Output the (x, y) coordinate of the center of the cell containing the given text.  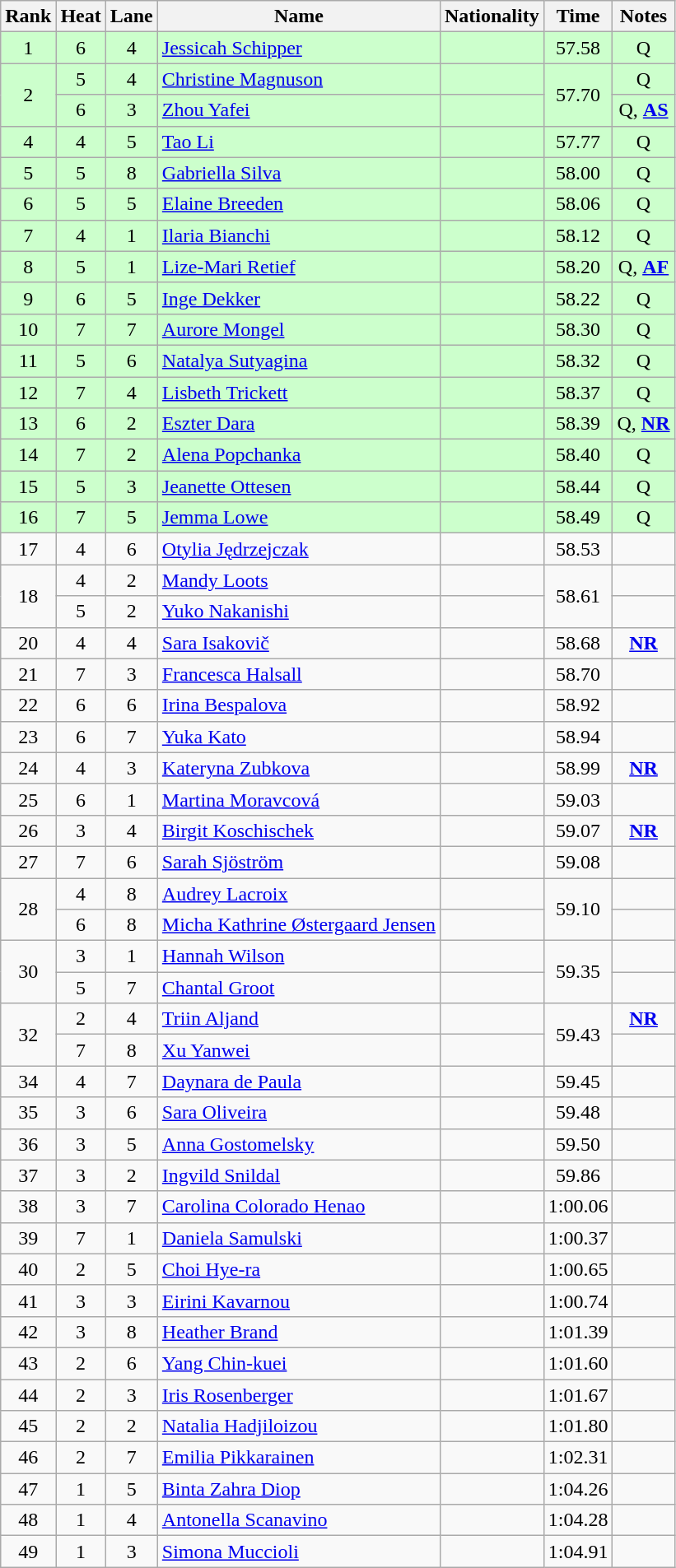
44 (28, 1395)
43 (28, 1363)
Natalia Hadjiloizou (298, 1426)
Jessicah Schipper (298, 48)
Ilaria Bianchi (298, 235)
49 (28, 1552)
Emilia Pikkarainen (298, 1458)
58.20 (578, 267)
Otylia Jędrzejczak (298, 549)
59.45 (578, 1082)
39 (28, 1238)
28 (28, 909)
Martina Moravcová (298, 799)
Natalya Sutyagina (298, 361)
Name (298, 16)
10 (28, 329)
46 (28, 1458)
58.12 (578, 235)
58.99 (578, 768)
1:00.06 (578, 1207)
58.49 (578, 518)
58.70 (578, 674)
Kateryna Zubkova (298, 768)
26 (28, 831)
Zhou Yafei (298, 110)
Chantal Groot (298, 988)
15 (28, 486)
Aurore Mongel (298, 329)
20 (28, 643)
58.32 (578, 361)
59.48 (578, 1113)
24 (28, 768)
Heather Brand (298, 1332)
Lane (132, 16)
1:01.80 (578, 1426)
Yuka Kato (298, 737)
59.10 (578, 909)
1:00.65 (578, 1269)
Q, AF (644, 267)
34 (28, 1082)
Simona Muccioli (298, 1552)
58.00 (578, 173)
Heat (81, 16)
1:04.28 (578, 1520)
1:01.67 (578, 1395)
Francesca Halsall (298, 674)
59.35 (578, 972)
58.44 (578, 486)
Daniela Samulski (298, 1238)
58.30 (578, 329)
Hannah Wilson (298, 956)
1:02.31 (578, 1458)
Yuko Nakanishi (298, 612)
58.40 (578, 455)
57.77 (578, 142)
Eszter Dara (298, 424)
22 (28, 705)
Ingvild Snildal (298, 1175)
48 (28, 1520)
Elaine Breeden (298, 204)
27 (28, 862)
Christine Magnuson (298, 79)
12 (28, 393)
Q, AS (644, 110)
59.07 (578, 831)
11 (28, 361)
37 (28, 1175)
58.39 (578, 424)
Carolina Colorado Henao (298, 1207)
17 (28, 549)
Time (578, 16)
21 (28, 674)
59.08 (578, 862)
Micha Kathrine Østergaard Jensen (298, 925)
14 (28, 455)
30 (28, 972)
1:04.91 (578, 1552)
Daynara de Paula (298, 1082)
58.92 (578, 705)
Sarah Sjöström (298, 862)
Jemma Lowe (298, 518)
Audrey Lacroix (298, 893)
59.50 (578, 1144)
Tao Li (298, 142)
23 (28, 737)
Antonella Scanavino (298, 1520)
Lisbeth Trickett (298, 393)
Eirini Kavarnou (298, 1300)
Triin Aljand (298, 1019)
40 (28, 1269)
38 (28, 1207)
Choi Hye-ra (298, 1269)
Q, NR (644, 424)
57.58 (578, 48)
Notes (644, 16)
36 (28, 1144)
Irina Bespalova (298, 705)
Birgit Koschischek (298, 831)
42 (28, 1332)
Anna Gostomelsky (298, 1144)
58.61 (578, 596)
Jeanette Ottesen (298, 486)
59.86 (578, 1175)
Sara Oliveira (298, 1113)
45 (28, 1426)
59.03 (578, 799)
1:00.74 (578, 1300)
16 (28, 518)
1:01.60 (578, 1363)
1:01.39 (578, 1332)
1:04.26 (578, 1489)
58.94 (578, 737)
25 (28, 799)
Mandy Loots (298, 580)
Lize-Mari Retief (298, 267)
13 (28, 424)
32 (28, 1035)
58.22 (578, 298)
Nationality (492, 16)
Yang Chin-kuei (298, 1363)
Rank (28, 16)
Iris Rosenberger (298, 1395)
57.70 (578, 95)
9 (28, 298)
58.53 (578, 549)
18 (28, 596)
1:00.37 (578, 1238)
35 (28, 1113)
Alena Popchanka (298, 455)
Sara Isakovič (298, 643)
Xu Yanwei (298, 1050)
Inge Dekker (298, 298)
58.06 (578, 204)
47 (28, 1489)
Binta Zahra Diop (298, 1489)
59.43 (578, 1035)
41 (28, 1300)
58.68 (578, 643)
58.37 (578, 393)
Gabriella Silva (298, 173)
